Capture the cell that displays the provided text and extract its [x, y] central coordinate. 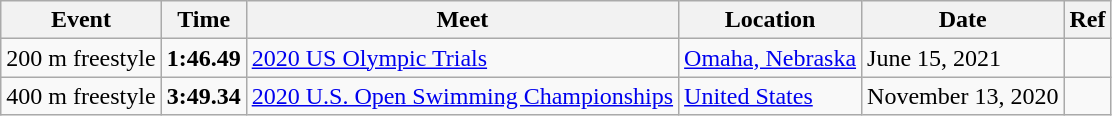
400 m freestyle [81, 96]
Location [770, 20]
Event [81, 20]
Time [204, 20]
United States [770, 96]
3:49.34 [204, 96]
Ref [1088, 20]
Omaha, Nebraska [770, 58]
June 15, 2021 [963, 58]
November 13, 2020 [963, 96]
Date [963, 20]
2020 US Olympic Trials [462, 58]
Meet [462, 20]
2020 U.S. Open Swimming Championships [462, 96]
1:46.49 [204, 58]
200 m freestyle [81, 58]
